Determine the [x, y] coordinate at the center of the cell enclosing the given text.  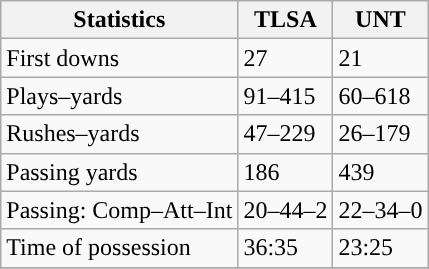
27 [286, 58]
47–229 [286, 134]
21 [380, 58]
439 [380, 172]
First downs [120, 58]
36:35 [286, 248]
Plays–yards [120, 96]
Passing: Comp–Att–Int [120, 210]
20–44–2 [286, 210]
Time of possession [120, 248]
60–618 [380, 96]
TLSA [286, 20]
UNT [380, 20]
Statistics [120, 20]
22–34–0 [380, 210]
91–415 [286, 96]
Rushes–yards [120, 134]
23:25 [380, 248]
26–179 [380, 134]
Passing yards [120, 172]
186 [286, 172]
